Return the [x, y] coordinate for the center point of the cell that contains the specified text.  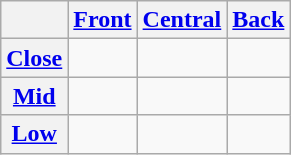
Close [34, 58]
Low [34, 134]
Mid [34, 96]
Back [258, 20]
Central [182, 20]
Front [102, 20]
